Search for the cell housing the specified text and yield its [x, y] center coordinate. 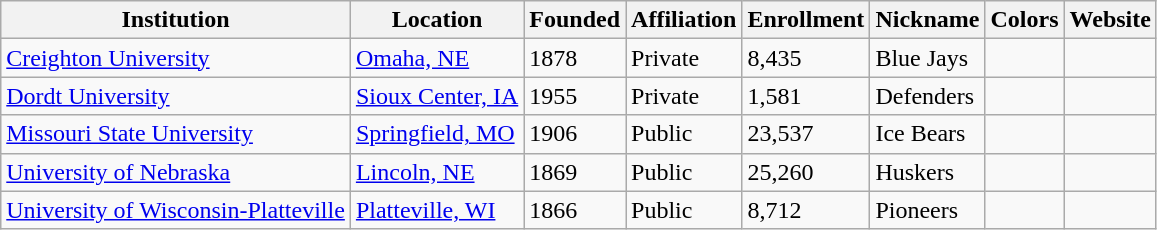
1878 [575, 58]
Springfield, MO [436, 134]
8,712 [806, 210]
Platteville, WI [436, 210]
Lincoln, NE [436, 172]
Omaha, NE [436, 58]
Colors [1024, 20]
Pioneers [928, 210]
1,581 [806, 96]
University of Nebraska [176, 172]
Institution [176, 20]
Blue Jays [928, 58]
Dordt University [176, 96]
23,537 [806, 134]
Missouri State University [176, 134]
Nickname [928, 20]
Ice Bears [928, 134]
1955 [575, 96]
Enrollment [806, 20]
25,260 [806, 172]
8,435 [806, 58]
1866 [575, 210]
1869 [575, 172]
Founded [575, 20]
Website [1110, 20]
Creighton University [176, 58]
University of Wisconsin-Platteville [176, 210]
Affiliation [684, 20]
Location [436, 20]
Sioux Center, IA [436, 96]
Defenders [928, 96]
1906 [575, 134]
Huskers [928, 172]
